Detect which cell encompasses the target text, then output its [X, Y] center coordinate. 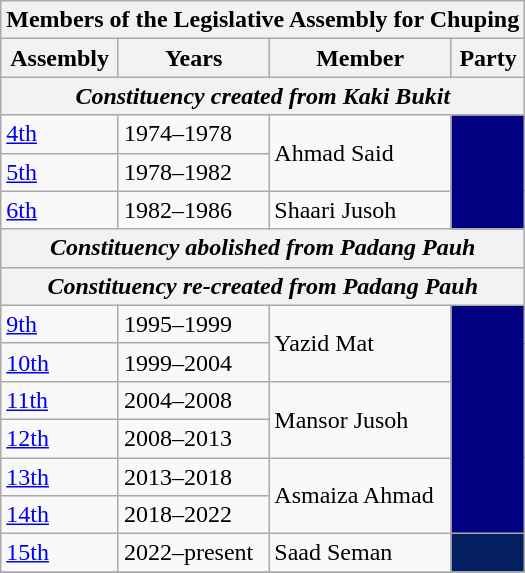
2022–present [193, 553]
Constituency re-created from Padang Pauh [263, 286]
Shaari Jusoh [360, 210]
2013–2018 [193, 477]
14th [60, 515]
Party [488, 58]
5th [60, 172]
1978–1982 [193, 172]
4th [60, 134]
Saad Seman [360, 553]
Yazid Mat [360, 343]
Ahmad Said [360, 153]
2004–2008 [193, 400]
11th [60, 400]
13th [60, 477]
1982–1986 [193, 210]
Members of the Legislative Assembly for Chuping [263, 20]
1974–1978 [193, 134]
Mansor Jusoh [360, 419]
15th [60, 553]
Constituency abolished from Padang Pauh [263, 248]
1999–2004 [193, 362]
9th [60, 324]
12th [60, 438]
Years [193, 58]
6th [60, 210]
Asmaiza Ahmad [360, 496]
2018–2022 [193, 515]
Constituency created from Kaki Bukit [263, 96]
Assembly [60, 58]
Member [360, 58]
10th [60, 362]
2008–2013 [193, 438]
1995–1999 [193, 324]
